From the cell containing the given text, extract its center point as [x, y] coordinate. 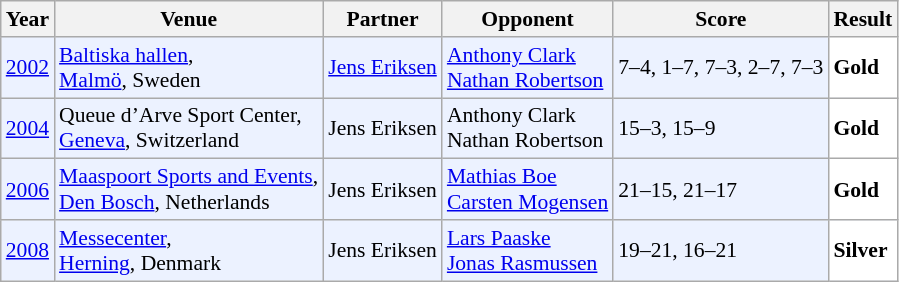
15–3, 15–9 [720, 128]
Messecenter,Herning, Denmark [188, 250]
Silver [862, 250]
21–15, 21–17 [720, 190]
Partner [382, 19]
7–4, 1–7, 7–3, 2–7, 7–3 [720, 68]
Opponent [528, 19]
2002 [28, 68]
2004 [28, 128]
Baltiska hallen,Malmö, Sweden [188, 68]
Lars Paaske Jonas Rasmussen [528, 250]
2008 [28, 250]
19–21, 16–21 [720, 250]
2006 [28, 190]
Result [862, 19]
Year [28, 19]
Venue [188, 19]
Queue d’Arve Sport Center,Geneva, Switzerland [188, 128]
Maaspoort Sports and Events,Den Bosch, Netherlands [188, 190]
Mathias Boe Carsten Mogensen [528, 190]
Score [720, 19]
